For the text-containing cell, return its midpoint in (x, y) coordinate format. 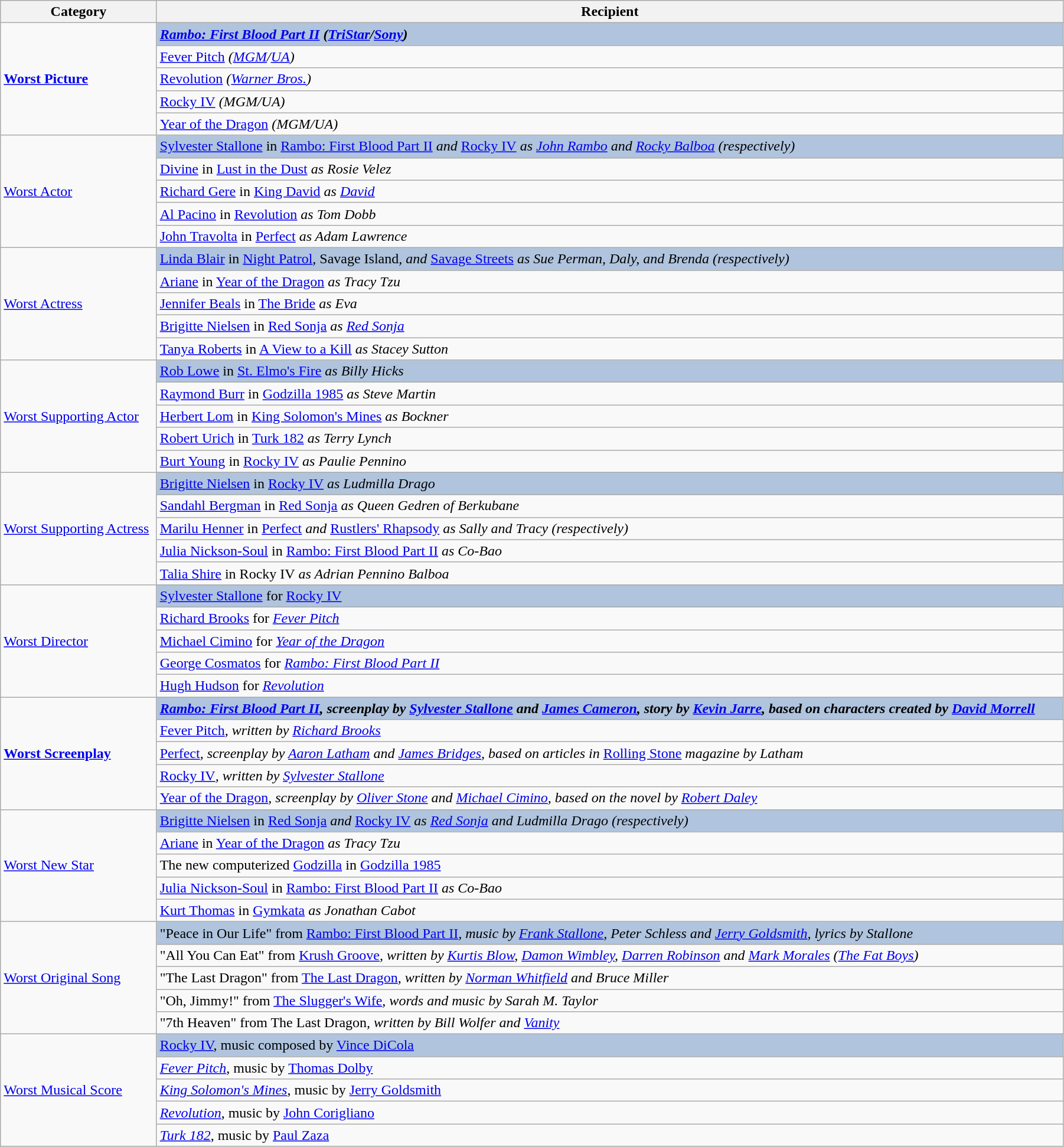
Worst Original Song (79, 978)
"7th Heaven" from The Last Dragon, written by Bill Wolfer and Vanity (609, 1023)
Fever Pitch, written by Richard Brooks (609, 731)
Perfect, screenplay by Aaron Latham and James Bridges, based on articles in Rolling Stone magazine by Latham (609, 753)
Worst Actor (79, 191)
Worst New Star (79, 865)
Turk 182, music by Paul Zaza (609, 1135)
Worst Picture (79, 79)
Worst Actress (79, 303)
Rambo: First Blood Part II (TriStar/Sony) (609, 34)
Richard Brooks for Fever Pitch (609, 618)
Burt Young in Rocky IV as Paulie Pennino (609, 461)
George Cosmatos for Rambo: First Blood Part II (609, 664)
Revolution, music by John Corigliano (609, 1113)
King Solomon's Mines, music by Jerry Goldsmith (609, 1090)
Robert Urich in Turk 182 as Terry Lynch (609, 439)
"The Last Dragon" from The Last Dragon, written by Norman Whitfield and Bruce Miller (609, 978)
Rambo: First Blood Part II, screenplay by Sylvester Stallone and James Cameron, story by Kevin Jarre, based on characters created by David Morrell (609, 708)
"Peace in Our Life" from Rambo: First Blood Part II, music by Frank Stallone, Peter Schless and Jerry Goldsmith, lyrics by Stallone (609, 933)
Revolution (Warner Bros.) (609, 79)
John Travolta in Perfect as Adam Lawrence (609, 236)
Worst Musical Score (79, 1090)
Rocky IV (MGM/UA) (609, 102)
Worst Supporting Actor (79, 416)
Herbert Lom in King Solomon's Mines as Bockner (609, 416)
Al Pacino in Revolution as Tom Dobb (609, 214)
The new computerized Godzilla in Godzilla 1985 (609, 865)
Jennifer Beals in The Bride as Eva (609, 304)
Kurt Thomas in Gymkata as Jonathan Cabot (609, 910)
Richard Gere in King David as David (609, 191)
Worst Director (79, 641)
"All You Can Eat" from Krush Groove, written by Kurtis Blow, Damon Wimbley, Darren Robinson and Mark Morales (The Fat Boys) (609, 955)
Year of the Dragon, screenplay by Oliver Stone and Michael Cimino, based on the novel by Robert Daley (609, 798)
Brigitte Nielsen in Red Sonja and Rocky IV as Red Sonja and Ludmilla Drago (respectively) (609, 821)
Hugh Hudson for Revolution (609, 686)
Divine in Lust in the Dust as Rosie Velez (609, 169)
Brigitte Nielsen in Red Sonja as Red Sonja (609, 326)
Sandahl Bergman in Red Sonja as Queen Gedren of Berkubane (609, 506)
Raymond Burr in Godzilla 1985 as Steve Martin (609, 394)
Year of the Dragon (MGM/UA) (609, 124)
Rob Lowe in St. Elmo's Fire as Billy Hicks (609, 371)
Recipient (609, 12)
Sylvester Stallone for Rocky IV (609, 596)
Talia Shire in Rocky IV as Adrian Pennino Balboa (609, 573)
Sylvester Stallone in Rambo: First Blood Part II and Rocky IV as John Rambo and Rocky Balboa (respectively) (609, 146)
Rocky IV, written by Sylvester Stallone (609, 776)
Linda Blair in Night Patrol, Savage Island, and Savage Streets as Sue Perman, Daly, and Brenda (respectively) (609, 259)
Tanya Roberts in A View to a Kill as Stacey Sutton (609, 349)
Fever Pitch, music by Thomas Dolby (609, 1068)
Worst Supporting Actress (79, 528)
Michael Cimino for Year of the Dragon (609, 641)
Rocky IV, music composed by Vince DiCola (609, 1045)
Marilu Henner in Perfect and Rustlers' Rhapsody as Sally and Tracy (respectively) (609, 528)
Fever Pitch (MGM/UA) (609, 57)
Worst Screenplay (79, 753)
Brigitte Nielsen in Rocky IV as Ludmilla Drago (609, 483)
Category (79, 12)
"Oh, Jimmy!" from The Slugger's Wife, words and music by Sarah M. Taylor (609, 1001)
